Return the (x, y) coordinate for the center point of the cell that contains the specified text.  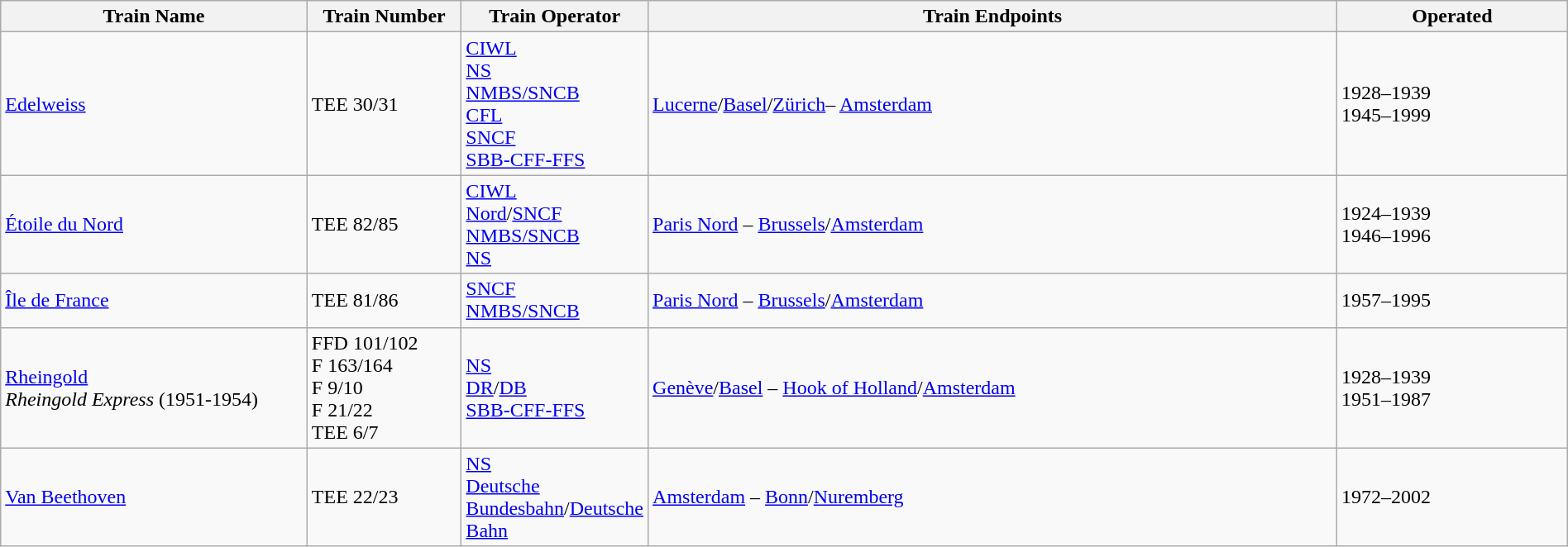
1972–2002 (1452, 497)
Edelweiss (154, 104)
NS DR/DB SBB-CFF-FFS (555, 388)
Lucerne/Basel/Zürich– Amsterdam (992, 104)
TEE 22/23 (384, 497)
Étoile du Nord (154, 225)
TEE 30/31 (384, 104)
Train Number (384, 17)
1928–1939 1945–1999 (1452, 104)
CIWL Nord/SNCF NMBS/SNCB NS (555, 225)
Van Beethoven (154, 497)
CIWL NS NMBS/SNCB CFL SNCF SBB-CFF-FFS (555, 104)
Train Endpoints (992, 17)
1957–1995 (1452, 301)
Amsterdam – Bonn/Nuremberg (992, 497)
Operated (1452, 17)
Île de France (154, 301)
Train Operator (555, 17)
Train Name (154, 17)
1924–1939 1946–1996 (1452, 225)
TEE 82/85 (384, 225)
1928–1939 1951–1987 (1452, 388)
Genève/Basel – Hook of Holland/Amsterdam (992, 388)
NS Deutsche Bundesbahn/Deutsche Bahn (555, 497)
SNCF NMBS/SNCB (555, 301)
Rheingold Rheingold Express (1951-1954) (154, 388)
FFD 101/102 F 163/164 F 9/10 F 21/22 TEE 6/7 (384, 388)
TEE 81/86 (384, 301)
